Identify which cell holds the provided text, then report its (X, Y) central coordinate. 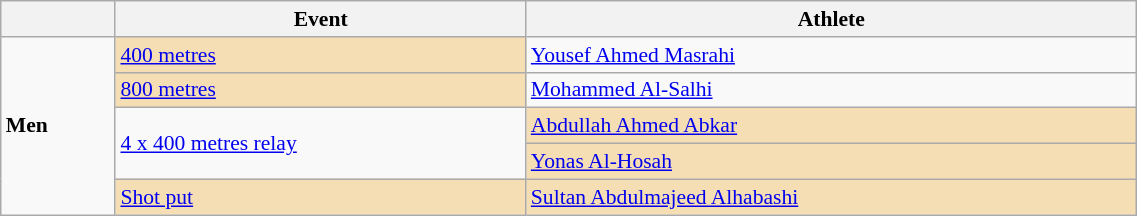
Mohammed Al-Salhi (832, 90)
4 x 400 metres relay (320, 144)
Yonas Al-Hosah (832, 162)
Abdullah Ahmed Abkar (832, 126)
Sultan Abdulmajeed Alhabashi (832, 197)
Athlete (832, 19)
Men (58, 126)
Event (320, 19)
400 metres (320, 55)
Shot put (320, 197)
Yousef Ahmed Masrahi (832, 55)
800 metres (320, 90)
